Determine the (x, y) coordinate at the center of the cell enclosing the given text.  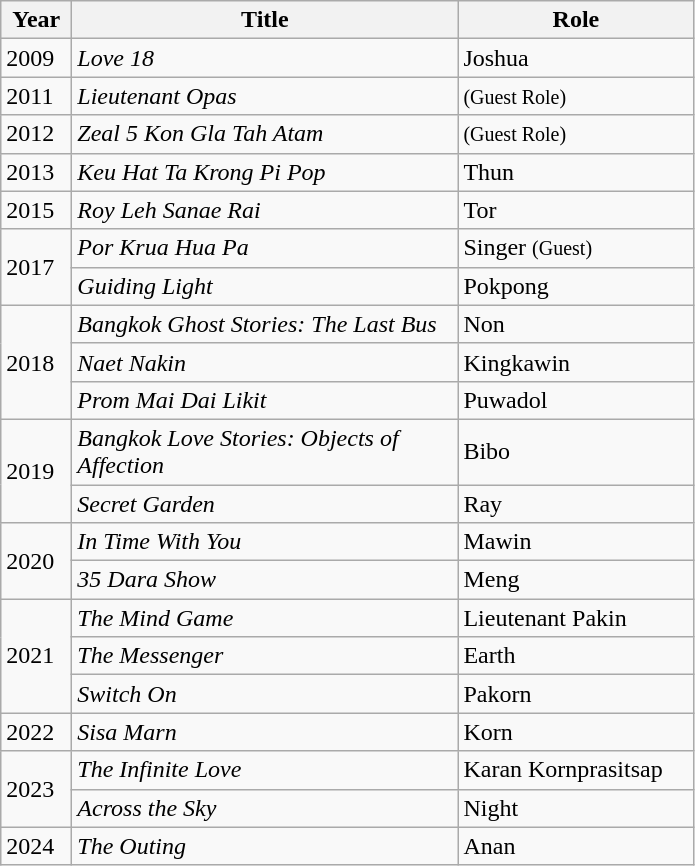
The Outing (265, 846)
Joshua (576, 58)
The Mind Game (265, 618)
Earth (576, 656)
35 Dara Show (265, 580)
Title (265, 20)
Across the Sky (265, 808)
Lieutenant Pakin (576, 618)
2018 (36, 362)
2021 (36, 656)
Puwadol (576, 400)
Pakorn (576, 694)
Secret Garden (265, 503)
Love 18 (265, 58)
Lieutenant Opas (265, 96)
2011 (36, 96)
Mawin (576, 542)
2019 (36, 470)
The Messenger (265, 656)
2012 (36, 134)
Night (576, 808)
2024 (36, 846)
Prom Mai Dai Likit (265, 400)
Bibo (576, 452)
The Infinite Love (265, 770)
2013 (36, 172)
Roy Leh Sanae Rai (265, 210)
Non (576, 324)
Year (36, 20)
2009 (36, 58)
Ray (576, 503)
2017 (36, 267)
Thun (576, 172)
Korn (576, 732)
Keu Hat Ta Krong Pi Pop (265, 172)
Singer (Guest) (576, 248)
Guiding Light (265, 286)
In Time With You (265, 542)
Naet Nakin (265, 362)
Zeal 5 Kon Gla Tah Atam (265, 134)
Bangkok Love Stories: Objects of Affection (265, 452)
Pokpong (576, 286)
Role (576, 20)
Karan Kornprasitsap (576, 770)
Switch On (265, 694)
Meng (576, 580)
2022 (36, 732)
2015 (36, 210)
2020 (36, 561)
2023 (36, 789)
Kingkawin (576, 362)
Por Krua Hua Pa (265, 248)
Tor (576, 210)
Sisa Marn (265, 732)
Bangkok Ghost Stories: The Last Bus (265, 324)
Anan (576, 846)
